Scan for the cell matching the given text and deliver its (X, Y) coordinate at center. 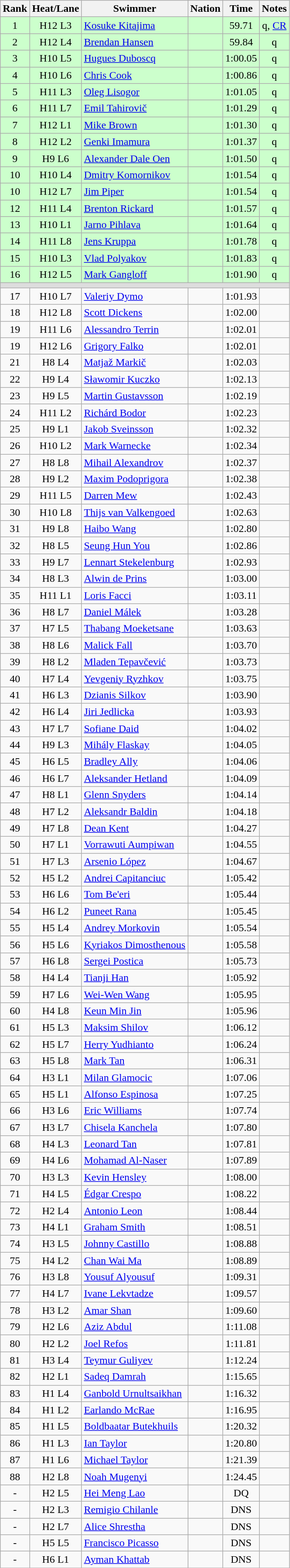
Heat/Lane (56, 9)
76 (15, 1277)
1:01.78 (241, 242)
Milan Glamocic (135, 1078)
1:02.86 (241, 546)
1:07.89 (241, 1160)
Chan Wai Ma (135, 1260)
69 (15, 1160)
44 (15, 745)
Arsenio López (135, 861)
Alessandro Terrin (135, 329)
Francisco Picasso (135, 1543)
1:07.81 (241, 1144)
H2 L6 (56, 1327)
65 (15, 1094)
Yevgeniy Ryzhkov (135, 678)
Oleg Lisogor (135, 92)
H5 L3 (56, 1028)
1:01.30 (241, 125)
1:05.95 (241, 995)
46 (15, 778)
Amar Shan (135, 1310)
1:01.93 (241, 296)
Richárd Bodor (135, 412)
1:03.63 (241, 629)
H4 L5 (56, 1194)
H11 L2 (56, 412)
Keun Min Jin (135, 1011)
87 (15, 1460)
Martin Gustavsson (135, 396)
H2 L4 (56, 1210)
Notes (274, 9)
H10 L7 (56, 296)
1:00.86 (241, 75)
1:02.23 (241, 412)
86 (15, 1443)
Sławomir Kuczko (135, 379)
H9 L4 (56, 379)
H12 L8 (56, 313)
Haibo Wang (135, 529)
Tom Be'eri (135, 895)
H11 L7 (56, 108)
Antonio Leon (135, 1210)
Nation (205, 9)
Johnny Castillo (135, 1243)
1:03.28 (241, 612)
Aziz Abdul (135, 1327)
1:04.67 (241, 861)
50 (15, 845)
12 (15, 208)
Dmitry Komornikov (135, 175)
Thabang Moeketsane (135, 629)
Mihail Alexandrov (135, 463)
Brenton Rickard (135, 208)
49 (15, 828)
71 (15, 1194)
1:05.44 (241, 895)
1:02.93 (241, 562)
27 (15, 463)
H2 L8 (56, 1476)
32 (15, 546)
1:09.60 (241, 1310)
1:02.19 (241, 396)
H7 L5 (56, 629)
H4 L7 (56, 1294)
H1 L6 (56, 1460)
H6 L7 (56, 778)
H5 L1 (56, 1094)
7 (15, 125)
H6 L2 (56, 911)
H8 L8 (56, 463)
1:07.06 (241, 1078)
H11 L5 (56, 496)
5 (15, 92)
Graham Smith (135, 1227)
1:20.32 (241, 1426)
1:02.13 (241, 379)
1:07.74 (241, 1111)
Vlad Polyakov (135, 258)
H3 L5 (56, 1243)
H6 L1 (56, 1560)
Sofiane Daid (135, 728)
Andrei Capitanciuc (135, 878)
Valeriy Dymo (135, 296)
H8 L5 (56, 546)
1:01.64 (241, 225)
52 (15, 878)
Grigory Falko (135, 346)
H12 L2 (56, 142)
H1 L2 (56, 1410)
1:06.12 (241, 1028)
Ayman Khattab (135, 1560)
33 (15, 562)
Chisela Kanchela (135, 1127)
53 (15, 895)
1:21.39 (241, 1460)
1:01.57 (241, 208)
Bradley Ally (135, 762)
Remigio Chilanle (135, 1509)
1:03.90 (241, 695)
H5 L5 (56, 1543)
Hei Meng Lao (135, 1493)
Earlando McRae (135, 1410)
74 (15, 1243)
Genki Imamura (135, 142)
Kosuke Kitajima (135, 25)
Michael Taylor (135, 1460)
8 (15, 142)
45 (15, 762)
Chris Cook (135, 75)
H5 L6 (56, 944)
Vorrawuti Aumpiwan (135, 845)
Hugues Duboscq (135, 59)
1:06.24 (241, 1044)
H5 L4 (56, 928)
48 (15, 812)
H2 L1 (56, 1377)
63 (15, 1061)
H7 L1 (56, 845)
H11 L6 (56, 329)
Sadeq Damrah (135, 1377)
Andrey Morkovin (135, 928)
34 (15, 579)
H7 L8 (56, 828)
59.84 (241, 42)
31 (15, 529)
1:02.37 (241, 463)
18 (15, 313)
84 (15, 1410)
1:11.81 (241, 1344)
39 (15, 662)
1:02.43 (241, 496)
H2 L5 (56, 1493)
DQ (241, 1493)
1:00.05 (241, 59)
H8 L7 (56, 612)
1:04.55 (241, 845)
H11 L1 (56, 595)
1:07.80 (241, 1127)
70 (15, 1177)
73 (15, 1227)
H12 L5 (56, 275)
2 (15, 42)
Loris Facci (135, 595)
1:04.09 (241, 778)
Mihály Flaskay (135, 745)
H9 L1 (56, 429)
Noah Mugenyi (135, 1476)
28 (15, 479)
1:08.00 (241, 1177)
1:03.73 (241, 662)
H12 L6 (56, 346)
16 (15, 275)
9 (15, 158)
H7 L6 (56, 995)
43 (15, 728)
1:02.63 (241, 512)
H8 L1 (56, 795)
H9 L8 (56, 529)
17 (15, 296)
Lennart Stekelenburg (135, 562)
H3 L8 (56, 1277)
1:03.00 (241, 579)
1:03.11 (241, 595)
41 (15, 695)
Swimmer (135, 9)
67 (15, 1127)
Mark Tan (135, 1061)
22 (15, 379)
29 (15, 496)
30 (15, 512)
13 (15, 225)
H3 L3 (56, 1177)
Ian Taylor (135, 1443)
H6 L8 (56, 961)
82 (15, 1377)
H11 L4 (56, 208)
1:04.02 (241, 728)
H4 L4 (56, 977)
62 (15, 1044)
72 (15, 1210)
1:05.96 (241, 1011)
Alwin de Prins (135, 579)
Scott Dickens (135, 313)
1:05.54 (241, 928)
3 (15, 59)
H10 L1 (56, 225)
Mike Brown (135, 125)
H6 L5 (56, 762)
59 (15, 995)
Malick Fall (135, 645)
H12 L7 (56, 191)
Jim Piper (135, 191)
H9 L6 (56, 158)
H3 L4 (56, 1360)
Puneet Rana (135, 911)
Eric Williams (135, 1111)
Dean Kent (135, 828)
Aleksander Hetland (135, 778)
1:08.89 (241, 1260)
80 (15, 1344)
1:01.90 (241, 275)
Joel Refos (135, 1344)
1:05.42 (241, 878)
Édgar Crespo (135, 1194)
1:12.24 (241, 1360)
H8 L3 (56, 579)
38 (15, 645)
1:04.27 (241, 828)
Jiri Jedlicka (135, 711)
57 (15, 961)
H5 L7 (56, 1044)
1:05.58 (241, 944)
37 (15, 629)
H2 L2 (56, 1344)
H7 L7 (56, 728)
1:02.00 (241, 313)
1:01.29 (241, 108)
66 (15, 1111)
47 (15, 795)
H8 L2 (56, 662)
1:08.22 (241, 1194)
81 (15, 1360)
Leonard Tan (135, 1144)
1:08.44 (241, 1210)
1:20.80 (241, 1443)
Mohamad Al-Naser (135, 1160)
1:02.03 (241, 363)
Emil Tahirovič (135, 108)
H9 L5 (56, 396)
H3 L7 (56, 1127)
Kevin Hensley (135, 1177)
Herry Yudhianto (135, 1044)
1:04.06 (241, 762)
Seung Hun You (135, 546)
25 (15, 429)
H12 L4 (56, 42)
H5 L2 (56, 878)
H3 L1 (56, 1078)
77 (15, 1294)
56 (15, 944)
1:09.31 (241, 1277)
1:02.34 (241, 446)
1:02.32 (241, 429)
83 (15, 1393)
58 (15, 977)
35 (15, 595)
85 (15, 1426)
Matjaž Markič (135, 363)
Mark Warnecke (135, 446)
H4 L8 (56, 1011)
Maksim Shilov (135, 1028)
40 (15, 678)
55 (15, 928)
1:01.50 (241, 158)
Jarno Pihlava (135, 225)
H9 L2 (56, 479)
Ivane Lekvtadze (135, 1294)
Aleksandr Baldin (135, 812)
42 (15, 711)
q, CR (274, 25)
Maxim Podoprigora (135, 479)
Ganbold Urnultsaikhan (135, 1393)
H4 L3 (56, 1144)
Boldbaatar Butekhuils (135, 1426)
H1 L5 (56, 1426)
1 (15, 25)
Daniel Málek (135, 612)
H10 L3 (56, 258)
1:01.37 (241, 142)
15 (15, 258)
H10 L2 (56, 446)
1:06.31 (241, 1061)
1:03.75 (241, 678)
H2 L3 (56, 1509)
Mladen Tepavčević (135, 662)
Rank (15, 9)
24 (15, 412)
1:08.88 (241, 1243)
1:01.83 (241, 258)
1:15.65 (241, 1377)
H4 L1 (56, 1227)
1:07.25 (241, 1094)
1:03.93 (241, 711)
Tianji Han (135, 977)
78 (15, 1310)
1:05.92 (241, 977)
H1 L4 (56, 1393)
1:01.05 (241, 92)
Dzianis Silkov (135, 695)
H9 L3 (56, 745)
Thijs van Valkengoed (135, 512)
1:04.18 (241, 812)
Alfonso Espinosa (135, 1094)
Jakob Sveinsson (135, 429)
1:16.32 (241, 1393)
1:08.51 (241, 1227)
6 (15, 108)
1:24.45 (241, 1476)
H6 L6 (56, 895)
1:16.95 (241, 1410)
26 (15, 446)
H7 L2 (56, 812)
4 (15, 75)
1:09.57 (241, 1294)
14 (15, 242)
64 (15, 1078)
Brendan Hansen (135, 42)
Jens Kruppa (135, 242)
Darren Mew (135, 496)
H2 L7 (56, 1527)
H10 L6 (56, 75)
Teymur Guliyev (135, 1360)
Mark Gangloff (135, 275)
1:05.45 (241, 911)
H12 L3 (56, 25)
H12 L1 (56, 125)
H10 L8 (56, 512)
1:02.38 (241, 479)
59.71 (241, 25)
Alice Shrestha (135, 1527)
1:11.08 (241, 1327)
54 (15, 911)
H8 L6 (56, 645)
H1 L3 (56, 1443)
H3 L6 (56, 1111)
H10 L5 (56, 59)
H6 L3 (56, 695)
36 (15, 612)
88 (15, 1476)
Yousuf Alyousuf (135, 1277)
68 (15, 1144)
H10 L4 (56, 175)
H7 L3 (56, 861)
60 (15, 1011)
1:04.05 (241, 745)
H7 L4 (56, 678)
Time (241, 9)
Kyriakos Dimosthenous (135, 944)
1:04.14 (241, 795)
H9 L7 (56, 562)
79 (15, 1327)
H11 L8 (56, 242)
Alexander Dale Oen (135, 158)
H4 L2 (56, 1260)
H3 L2 (56, 1310)
61 (15, 1028)
51 (15, 861)
23 (15, 396)
21 (15, 363)
H11 L3 (56, 92)
Sergei Postica (135, 961)
H4 L6 (56, 1160)
H5 L8 (56, 1061)
75 (15, 1260)
1:05.73 (241, 961)
1:03.70 (241, 645)
Wei-Wen Wang (135, 995)
1:02.80 (241, 529)
Glenn Snyders (135, 795)
H6 L4 (56, 711)
H8 L4 (56, 363)
